Determine the [x, y] coordinate at the center of the cell enclosing the given text.  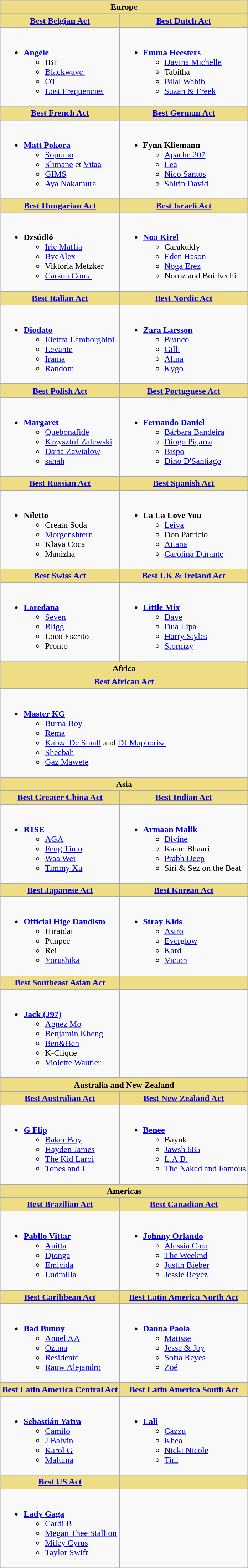
Fynn KliemannApache 207LeaNico SantosShirin David [184, 159]
Best Korean Act [184, 890]
Asia [124, 784]
Sebastián YatraCamiloJ BalvinKarol GMaluma [60, 1436]
Europe [124, 7]
DiodatoElettra LamborghiniLevanteIramaRandom [60, 344]
Zara LarssonBrancoGilliAlmaKygo [184, 344]
Lady GagaCardi BMegan Thee StallionMiley CyrusTaylor Swift [60, 1528]
Best Caribbean Act [60, 1297]
Emma HeestersDavina MichelleTabithaBilal WahibSuzan & Freek [184, 67]
Best US Act [60, 1482]
Best Japanese Act [60, 890]
La La Love YouLeivaDon PatricioAitanaCarolina Durante [184, 529]
Best Southeast Asian Act [60, 982]
Best Spanish Act [184, 483]
Master KGBurna BoyRemaKabza De Small and DJ MaphorisaSheebahGaz Mawete [124, 733]
Fernando DanielBárbara BandeiraDiogo PiçarraBispoDino D'Santiago [184, 437]
Little MixDaveDua LipaHarry StylesStormzy [184, 622]
Best Nordic Act [184, 298]
Best Latin America Central Act [60, 1389]
BeneeBaynkJawsh 685L.A.B.The Naked and Famous [184, 1145]
Best German Act [184, 113]
Danna PaolaMatisseJesse & JoySofía ReyesZoé [184, 1343]
Best African Act [124, 682]
Best Portuguese Act [184, 391]
Best Belgian Act [60, 21]
Armaan MalikDivineKaam BhaariPrabh DeepSiri & Sez on the Beat [184, 844]
R1SEAGAFeng TimoWaa WeiTimmy Xu [60, 844]
Best Greater China Act [60, 798]
Best Australian Act [60, 1098]
Best Italian Act [60, 298]
Bad BunnyAnuel AAOzunaResidenteRauw Alejandro [60, 1343]
Pabllo VittarAnittaDjongaEmicidaLudmilla [60, 1251]
LoredanaSevenBliggLoco EscritoPronto [60, 622]
Best UK & Ireland Act [184, 576]
AngèleIBEBlackwave.OTLost Frequencies [60, 67]
Noa KirelCarakuklyEden HasonNoga ErezNoroz and Boi Ecchi [184, 252]
Official Hige DandismHiraidaiPunpeeReiYorushika [60, 936]
Best New Zealand Act [184, 1098]
DzsúdlóIrie MaffiaByeAlexViktoria MetzkerCarson Coma [60, 252]
Best Indian Act [184, 798]
Best Russian Act [60, 483]
Africa [124, 668]
Best Dutch Act [184, 21]
Best Brazilian Act [60, 1205]
Best Latin America North Act [184, 1297]
Americas [124, 1191]
Best Canadian Act [184, 1205]
Best Israeli Act [184, 206]
Jack (J97)Agnez MoBenjamin KhengBen&BenK-CliqueViolette Wautier [60, 1034]
G FlipBaker BoyHayden JamesThe Kid LaroiTones and I [60, 1145]
Matt PokoraSopranoSlimane et VitaaGIMSAya Nakamura [60, 159]
Australia and New Zealand [124, 1085]
Johnny OrlandoAlessia CaraThe WeekndJustin BieberJessie Reyez [184, 1251]
NilettoCream SodaMorgenshternKlava CocaManizha [60, 529]
LaliCazzuKheaNicki NicoleTini [184, 1436]
MargaretQuebonafideKrzysztof ZalewskiDaria Zawiałowsanah [60, 437]
Best Latin America South Act [184, 1389]
Best French Act [60, 113]
Stray KidsAstroEverglowKardVicton [184, 936]
Best Swiss Act [60, 576]
Best Polish Act [60, 391]
Best Hungarian Act [60, 206]
